Find where the given text appears and provide that cell's center as (X, Y) coordinate. 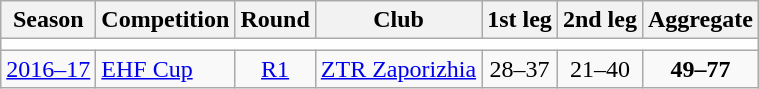
Season (48, 20)
21–40 (600, 69)
Aggregate (700, 20)
Round (275, 20)
28–37 (520, 69)
2016–17 (48, 69)
EHF Cup (166, 69)
Club (398, 20)
2nd leg (600, 20)
ZTR Zaporizhia (398, 69)
49–77 (700, 69)
1st leg (520, 20)
R1 (275, 69)
Competition (166, 20)
